Find where the given text appears and provide that cell's center as [x, y] coordinate. 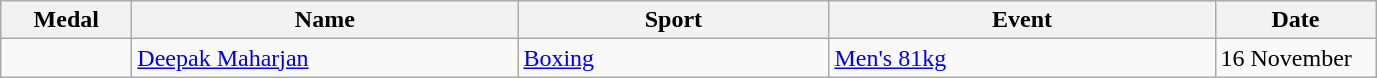
Boxing [674, 58]
Date [1296, 20]
Deepak Maharjan [325, 58]
Medal [66, 20]
Men's 81kg [1022, 58]
Name [325, 20]
Sport [674, 20]
Event [1022, 20]
16 November [1296, 58]
